Scan for the cell matching the given text and deliver its (X, Y) coordinate at center. 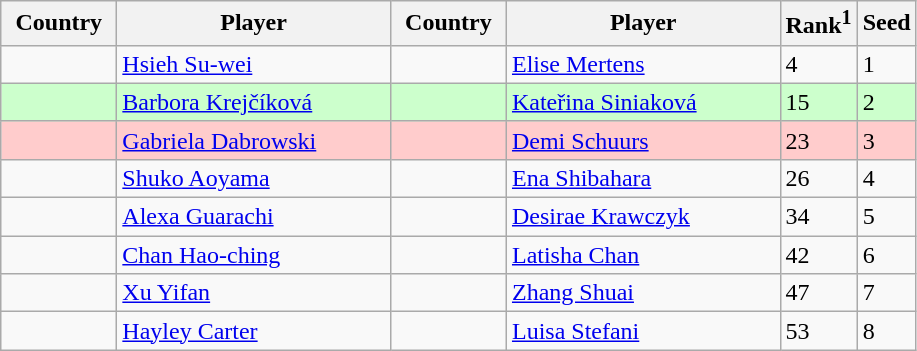
Luisa Stefani (643, 331)
8 (886, 331)
Alexa Guarachi (254, 217)
Ena Shibahara (643, 178)
Barbora Krejčíková (254, 102)
1 (886, 64)
Desirae Krawczyk (643, 217)
6 (886, 255)
Gabriela Dabrowski (254, 140)
Demi Schuurs (643, 140)
Latisha Chan (643, 255)
15 (818, 102)
Zhang Shuai (643, 293)
Shuko Aoyama (254, 178)
5 (886, 217)
Seed (886, 24)
2 (886, 102)
47 (818, 293)
7 (886, 293)
Rank1 (818, 24)
Hsieh Su-wei (254, 64)
Chan Hao-ching (254, 255)
23 (818, 140)
26 (818, 178)
34 (818, 217)
Xu Yifan (254, 293)
3 (886, 140)
Elise Mertens (643, 64)
42 (818, 255)
53 (818, 331)
Kateřina Siniaková (643, 102)
Hayley Carter (254, 331)
